Locate the cell with the specified text and output its [X, Y] center coordinate. 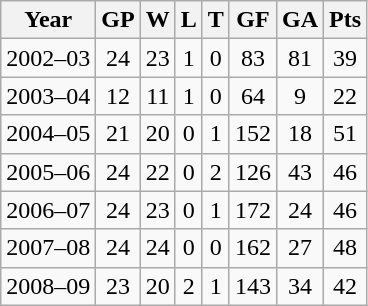
27 [300, 248]
172 [252, 210]
162 [252, 248]
Year [48, 20]
83 [252, 58]
Pts [346, 20]
39 [346, 58]
42 [346, 286]
2005–06 [48, 172]
48 [346, 248]
L [188, 20]
GF [252, 20]
81 [300, 58]
51 [346, 134]
12 [118, 96]
34 [300, 286]
T [216, 20]
2008–09 [48, 286]
9 [300, 96]
2004–05 [48, 134]
43 [300, 172]
11 [158, 96]
W [158, 20]
18 [300, 134]
2003–04 [48, 96]
2007–08 [48, 248]
126 [252, 172]
GA [300, 20]
152 [252, 134]
21 [118, 134]
143 [252, 286]
2002–03 [48, 58]
GP [118, 20]
64 [252, 96]
2006–07 [48, 210]
